From the cell containing the given text, extract its center point as (x, y) coordinate. 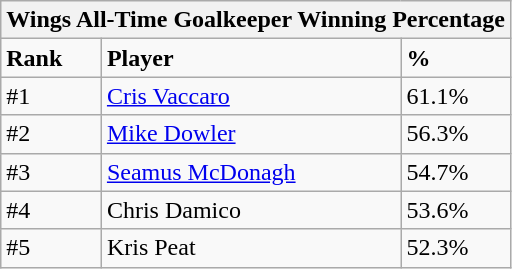
54.7% (456, 172)
52.3% (456, 248)
Kris Peat (251, 248)
61.1% (456, 96)
% (456, 58)
Chris Damico (251, 210)
#4 (52, 210)
#2 (52, 134)
Cris Vaccaro (251, 96)
Wings All-Time Goalkeeper Winning Percentage (256, 20)
53.6% (456, 210)
Rank (52, 58)
#3 (52, 172)
Seamus McDonagh (251, 172)
56.3% (456, 134)
#1 (52, 96)
Player (251, 58)
#5 (52, 248)
Mike Dowler (251, 134)
